From the cell containing the given text, extract its center point as (X, Y) coordinate. 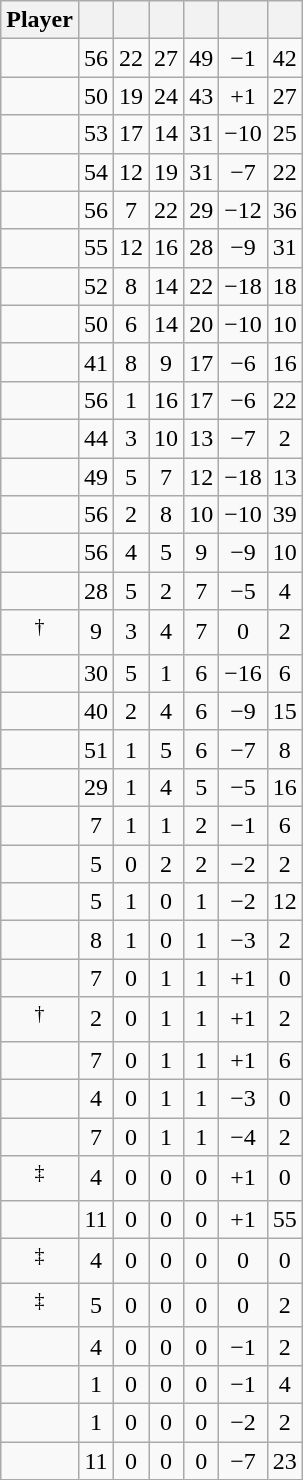
40 (96, 711)
36 (284, 210)
41 (96, 362)
15 (284, 711)
18 (284, 286)
52 (96, 286)
−4 (244, 1137)
54 (96, 172)
−12 (244, 210)
25 (284, 134)
39 (284, 515)
51 (96, 749)
23 (284, 1461)
24 (166, 96)
42 (284, 58)
20 (202, 324)
30 (96, 673)
−16 (244, 673)
Player (40, 20)
53 (96, 134)
44 (96, 438)
43 (202, 96)
